Return the [X, Y] coordinate for the center point of the cell that contains the specified text.  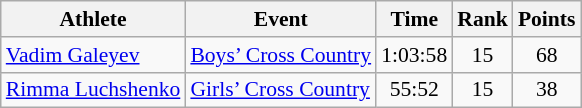
1:03:58 [414, 55]
38 [547, 90]
Boys’ Cross Country [280, 55]
Vadim Galeyev [94, 55]
Girls’ Cross Country [280, 90]
55:52 [414, 90]
Time [414, 19]
Athlete [94, 19]
Rank [482, 19]
Rimma Luchshenko [94, 90]
68 [547, 55]
Points [547, 19]
Event [280, 19]
